Provide the (x, y) coordinate of the cell's center where the given text is located.  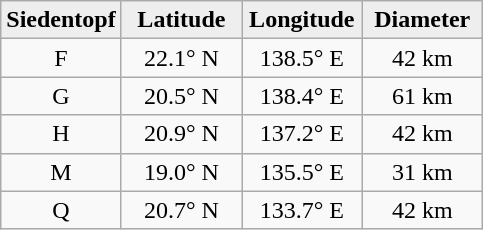
138.4° E (302, 96)
M (61, 172)
F (61, 58)
G (61, 96)
138.5° E (302, 58)
133.7° E (302, 210)
31 km (422, 172)
61 km (422, 96)
H (61, 134)
19.0° N (181, 172)
137.2° E (302, 134)
20.9° N (181, 134)
Diameter (422, 20)
Longitude (302, 20)
20.7° N (181, 210)
135.5° E (302, 172)
22.1° N (181, 58)
Q (61, 210)
Siedentopf (61, 20)
20.5° N (181, 96)
Latitude (181, 20)
